Locate the cell with the specified text and output its (X, Y) center coordinate. 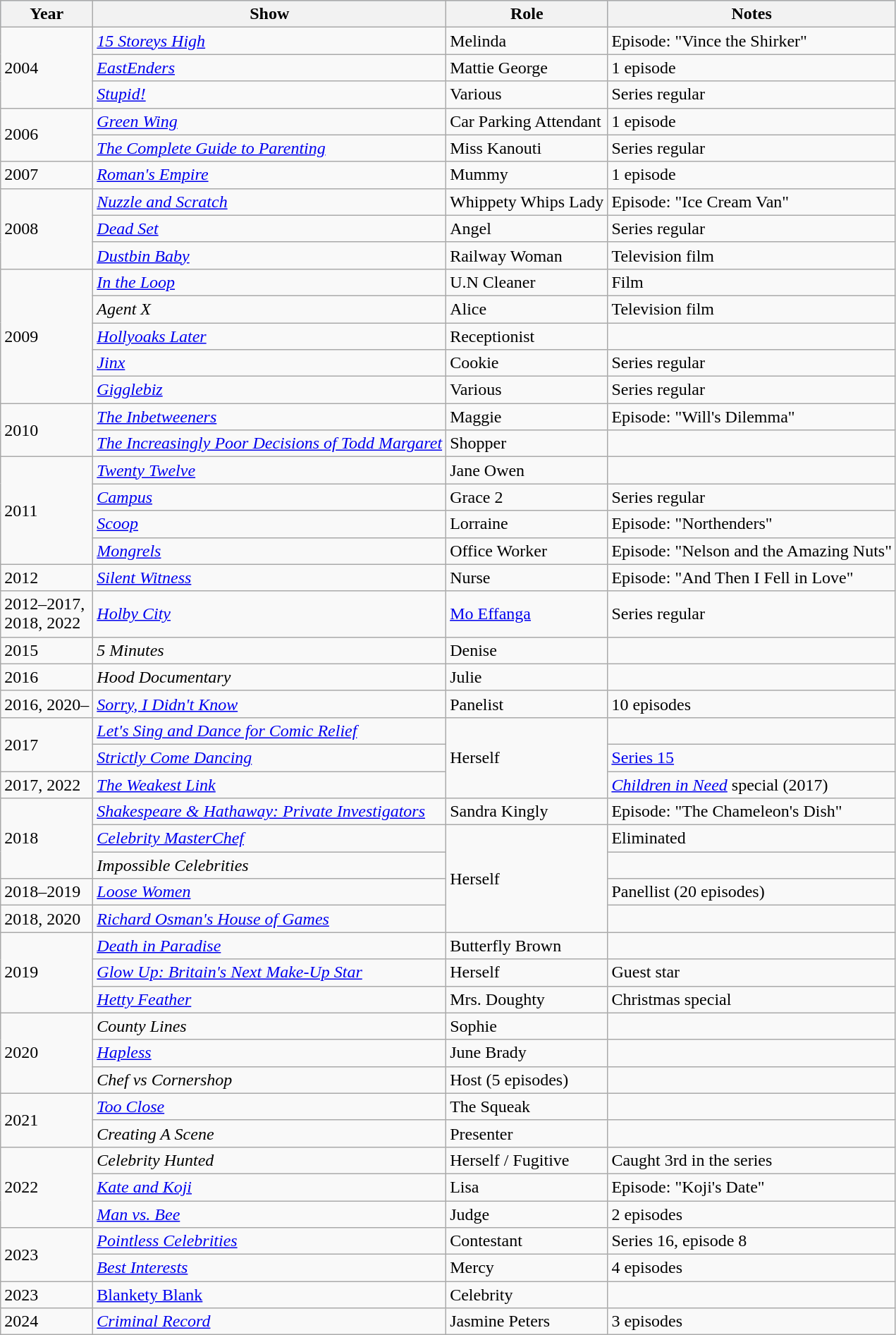
Receptionist (527, 336)
The Weakest Link (269, 785)
Julie (527, 677)
Mo Effanga (527, 614)
2018 (47, 839)
2024 (47, 1322)
June Brady (527, 1053)
Show (269, 14)
2004 (47, 68)
Railway Woman (527, 255)
2012–2017,2018, 2022 (47, 614)
Kate and Koji (269, 1187)
The Inbetweeners (269, 417)
Celebrity (527, 1295)
County Lines (269, 1026)
Holby City (269, 614)
U.N Cleaner (527, 282)
Year (47, 14)
Episode: "Northenders" (751, 524)
Panelist (527, 704)
Nuzzle and Scratch (269, 202)
Episode: "Ice Cream Van" (751, 202)
Caught 3rd in the series (751, 1160)
2008 (47, 228)
Pointless Celebrities (269, 1241)
Impossible Celebrities (269, 865)
Celebrity MasterChef (269, 839)
Jinx (269, 363)
EastEnders (269, 68)
Children in Need special (2017) (751, 785)
Twenty Twelve (269, 470)
Death in Paradise (269, 946)
2022 (47, 1187)
Episode: "Will's Dilemma" (751, 417)
Creating A Scene (269, 1133)
Panellist (20 episodes) (751, 892)
Grace 2 (527, 497)
15 Storeys High (269, 41)
Blankety Blank (269, 1295)
Let's Sing and Dance for Comic Relief (269, 731)
Episode: "Koji's Date" (751, 1187)
Role (527, 14)
4 episodes (751, 1268)
Notes (751, 14)
Christmas special (751, 999)
Butterfly Brown (527, 946)
Campus (269, 497)
Cookie (527, 363)
Episode: "Vince the Shirker" (751, 41)
The Complete Guide to Parenting (269, 148)
10 episodes (751, 704)
Gigglebiz (269, 390)
Episode: "Nelson and the Amazing Nuts" (751, 551)
Celebrity Hunted (269, 1160)
Lisa (527, 1187)
Guest star (751, 973)
Criminal Record (269, 1322)
Agent X (269, 309)
Herself / Fugitive (527, 1160)
Whippety Whips Lady (527, 202)
In the Loop (269, 282)
Green Wing (269, 121)
Hollyoaks Later (269, 336)
Episode: "The Chameleon's Dish" (751, 812)
Host (5 episodes) (527, 1080)
Film (751, 282)
The Squeak (527, 1107)
Nurse (527, 578)
2006 (47, 135)
2 episodes (751, 1214)
Richard Osman's House of Games (269, 919)
Mummy (527, 175)
Jasmine Peters (527, 1322)
2012 (47, 578)
Scoop (269, 524)
Sorry, I Didn't Know (269, 704)
Man vs. Bee (269, 1214)
5 Minutes (269, 650)
2017, 2022 (47, 785)
Too Close (269, 1107)
Mrs. Doughty (527, 999)
2021 (47, 1120)
Car Parking Attendant (527, 121)
2015 (47, 650)
2016, 2020– (47, 704)
Mattie George (527, 68)
2017 (47, 744)
Dustbin Baby (269, 255)
Judge (527, 1214)
Office Worker (527, 551)
Mercy (527, 1268)
Series 16, episode 8 (751, 1241)
Miss Kanouti (527, 148)
Lorraine (527, 524)
Alice (527, 309)
Roman's Empire (269, 175)
Stupid! (269, 95)
The Increasingly Poor Decisions of Todd Margaret (269, 444)
2020 (47, 1053)
Maggie (527, 417)
2009 (47, 336)
Sandra Kingly (527, 812)
Mongrels (269, 551)
Presenter (527, 1133)
2011 (47, 511)
2010 (47, 430)
Silent Witness (269, 578)
Hapless (269, 1053)
Eliminated (751, 839)
2018–2019 (47, 892)
Denise (527, 650)
Series 15 (751, 757)
Angel (527, 228)
Contestant (527, 1241)
Loose Women (269, 892)
Shopper (527, 444)
Glow Up: Britain's Next Make-Up Star (269, 973)
Sophie (527, 1026)
2016 (47, 677)
2019 (47, 973)
2018, 2020 (47, 919)
Best Interests (269, 1268)
Hetty Feather (269, 999)
Shakespeare & Hathaway: Private Investigators (269, 812)
Jane Owen (527, 470)
3 episodes (751, 1322)
Episode: "And Then I Fell in Love" (751, 578)
Dead Set (269, 228)
2007 (47, 175)
Hood Documentary (269, 677)
Strictly Come Dancing (269, 757)
Chef vs Cornershop (269, 1080)
Melinda (527, 41)
